Return (x, y) of the center of cell containing provided text 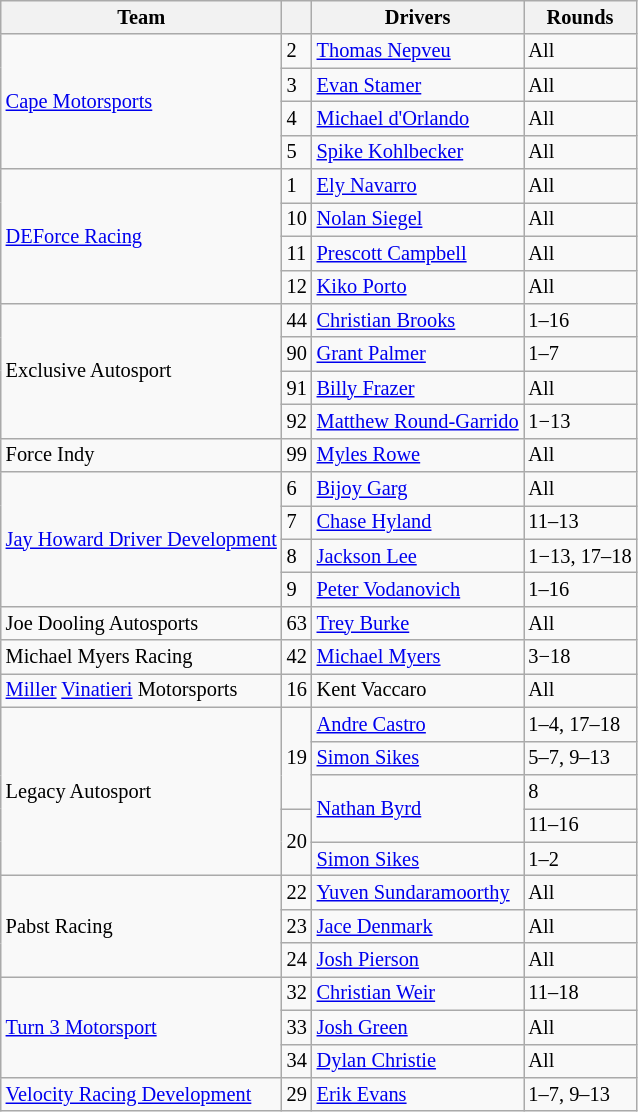
Andre Castro (418, 724)
90 (297, 354)
Spike Kohlbecker (418, 152)
5–7, 9–13 (580, 758)
2 (297, 51)
Myles Rowe (418, 455)
Christian Weir (418, 993)
Josh Pierson (418, 960)
Peter Vodanovich (418, 589)
Kent Vaccaro (418, 690)
11–18 (580, 993)
44 (297, 320)
24 (297, 960)
Ely Navarro (418, 186)
Michael Myers (418, 657)
6 (297, 489)
Pabst Racing (142, 926)
3 (297, 85)
11 (297, 253)
Yuven Sundaramoorthy (418, 892)
10 (297, 219)
1−13 (580, 421)
Rounds (580, 17)
34 (297, 1061)
Jay Howard Driver Development (142, 540)
Michael Myers Racing (142, 657)
4 (297, 118)
Bijoy Garg (418, 489)
1–4, 17–18 (580, 724)
Exclusive Autosport (142, 370)
Jackson Lee (418, 556)
Kiko Porto (418, 287)
Billy Frazer (418, 388)
Grant Palmer (418, 354)
9 (297, 589)
Jace Denmark (418, 926)
32 (297, 993)
Dylan Christie (418, 1061)
Evan Stamer (418, 85)
92 (297, 421)
Nolan Siegel (418, 219)
1–2 (580, 859)
Team (142, 17)
Miller Vinatieri Motorsports (142, 690)
Joe Dooling Autosports (142, 623)
1–7, 9–13 (580, 1094)
5 (297, 152)
Nathan Byrd (418, 808)
DEForce Racing (142, 236)
3−18 (580, 657)
1–7 (580, 354)
42 (297, 657)
91 (297, 388)
Velocity Racing Development (142, 1094)
Matthew Round-Garrido (418, 421)
Josh Green (418, 1027)
Thomas Nepveu (418, 51)
29 (297, 1094)
Turn 3 Motorsport (142, 1026)
Prescott Campbell (418, 253)
11–13 (580, 522)
Force Indy (142, 455)
Erik Evans (418, 1094)
Michael d'Orlando (418, 118)
Legacy Autosport (142, 791)
23 (297, 926)
63 (297, 623)
20 (297, 842)
19 (297, 758)
1 (297, 186)
12 (297, 287)
Cape Motorsports (142, 102)
7 (297, 522)
Drivers (418, 17)
Christian Brooks (418, 320)
11–16 (580, 825)
16 (297, 690)
99 (297, 455)
Trey Burke (418, 623)
33 (297, 1027)
1−13, 17–18 (580, 556)
22 (297, 892)
Chase Hyland (418, 522)
